Pinpoint the cell where the given text exists, returning its (x, y) midpoint coordinate. 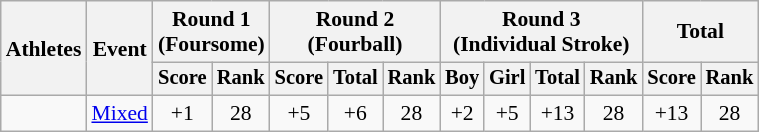
Boy (462, 79)
+6 (356, 114)
Round 2(Fourball) (355, 32)
Round 3(Individual Stroke) (541, 32)
+1 (182, 114)
Event (119, 48)
Mixed (119, 114)
Round 1(Foursome) (212, 32)
Girl (507, 79)
+2 (462, 114)
Athletes (44, 48)
